Capture the cell that displays the provided text and extract its (X, Y) central coordinate. 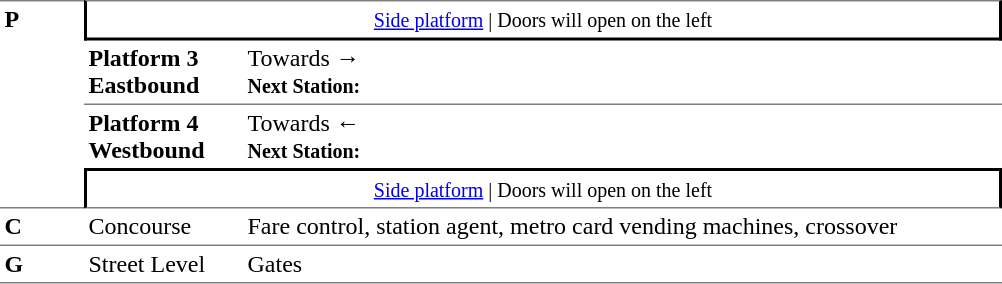
Gates (622, 264)
P (42, 104)
Platform 3Eastbound (164, 72)
G (42, 264)
Concourse (164, 226)
Platform 4Westbound (164, 136)
Towards ← Next Station: (622, 136)
Street Level (164, 264)
Towards → Next Station: (622, 72)
C (42, 226)
Fare control, station agent, metro card vending machines, crossover (622, 226)
